From the cell containing the given text, extract its center point as (x, y) coordinate. 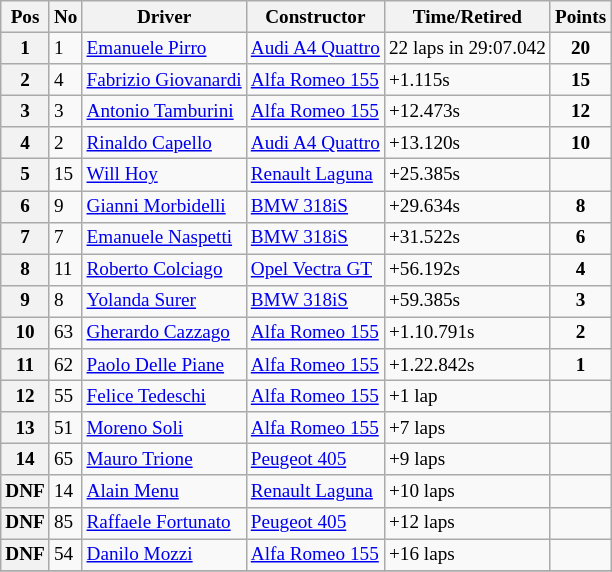
Alain Menu (164, 491)
Yolanda Surer (164, 301)
Emanuele Naspetti (164, 238)
+16 laps (467, 554)
85 (66, 523)
+31.522s (467, 238)
+59.385s (467, 301)
Will Hoy (164, 175)
Gherardo Cazzago (164, 333)
No (66, 17)
Opel Vectra GT (315, 270)
Raffaele Fortunato (164, 523)
Mauro Trione (164, 460)
+29.634s (467, 206)
Driver (164, 17)
+9 laps (467, 460)
20 (580, 48)
22 laps in 29:07.042 (467, 48)
+1.22.842s (467, 365)
54 (66, 554)
+10 laps (467, 491)
+1.10.791s (467, 333)
Rinaldo Capello (164, 143)
Danilo Mozzi (164, 554)
+13.120s (467, 143)
65 (66, 460)
62 (66, 365)
Roberto Colciago (164, 270)
+7 laps (467, 428)
+1 lap (467, 396)
Pos (26, 17)
+12.473s (467, 111)
13 (26, 428)
+1.115s (467, 80)
Emanuele Pirro (164, 48)
Paolo Delle Piane (164, 365)
55 (66, 396)
5 (26, 175)
Felice Tedeschi (164, 396)
51 (66, 428)
Time/Retired (467, 17)
+25.385s (467, 175)
Moreno Soli (164, 428)
63 (66, 333)
Antonio Tamburini (164, 111)
Constructor (315, 17)
+12 laps (467, 523)
Fabrizio Giovanardi (164, 80)
Gianni Morbidelli (164, 206)
Points (580, 17)
+56.192s (467, 270)
